Provide the (x, y) coordinate of the cell's center where the given text is located.  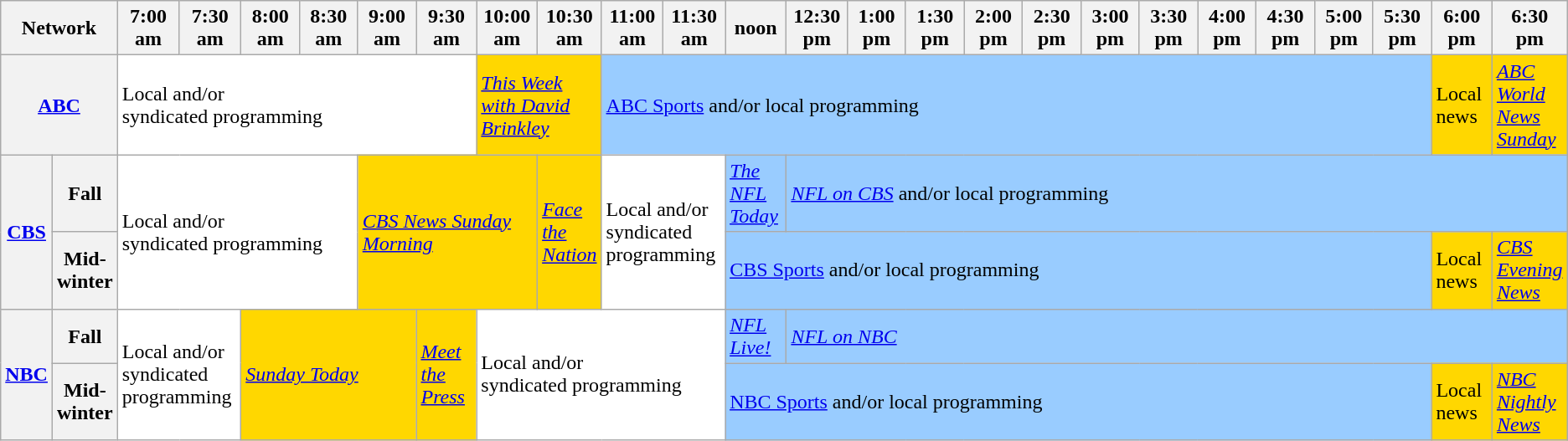
This Week with David Brinkley (539, 105)
5:00 pm (1344, 28)
Sunday Today (328, 375)
11:30 am (694, 28)
5:30 pm (1402, 28)
2:30 pm (1052, 28)
11:00 am (632, 28)
Meet the Press (446, 375)
CBS (27, 232)
1:30 pm (935, 28)
noon (756, 28)
6:00 pm (1462, 28)
CBS Evening News (1529, 270)
7:30 am (210, 28)
1:00 pm (877, 28)
2:00 pm (993, 28)
Network (59, 28)
8:30 am (328, 28)
CBS News Sunday Morning (447, 232)
ABC World News Sunday (1529, 105)
4:00 pm (1227, 28)
9:30 am (446, 28)
NFL on NBC (1177, 336)
NFL on CBS and/or local programming (1177, 193)
NBC Sports and/or local programming (1079, 402)
10:30 am (570, 28)
NBC (27, 375)
4:30 pm (1286, 28)
3:30 pm (1168, 28)
CBS Sports and/or local programming (1079, 270)
The NFL Today (756, 193)
12:30 pm (818, 28)
8:00 am (271, 28)
NFL Live! (756, 336)
ABC (59, 105)
NBC Nightly News (1529, 402)
ABC Sports and/or local programming (1017, 105)
Face the Nation (570, 232)
6:30 pm (1529, 28)
9:00 am (387, 28)
3:00 pm (1111, 28)
7:00 am (148, 28)
10:00 am (508, 28)
